Return (x, y) of the center of cell containing provided text 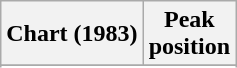
Chart (1983) (72, 34)
Peakposition (189, 34)
